Return [x, y] of the center of cell containing provided text 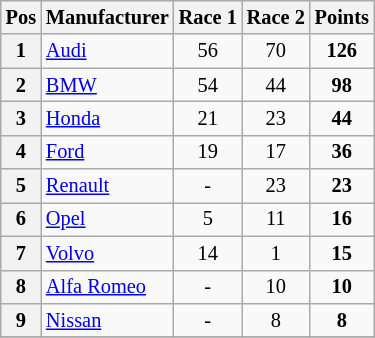
3 [21, 118]
Honda [108, 118]
70 [276, 51]
Points [342, 17]
36 [342, 152]
Volvo [108, 253]
Audi [108, 51]
Renault [108, 186]
BMW [108, 85]
Ford [108, 152]
Race 2 [276, 17]
21 [208, 118]
2 [21, 85]
126 [342, 51]
Pos [21, 17]
98 [342, 85]
54 [208, 85]
6 [21, 219]
Race 1 [208, 17]
7 [21, 253]
16 [342, 219]
9 [21, 320]
Nissan [108, 320]
14 [208, 253]
11 [276, 219]
Manufacturer [108, 17]
Opel [108, 219]
15 [342, 253]
Alfa Romeo [108, 287]
56 [208, 51]
19 [208, 152]
4 [21, 152]
17 [276, 152]
